Determine the (X, Y) coordinate at the center of the cell enclosing the given text.  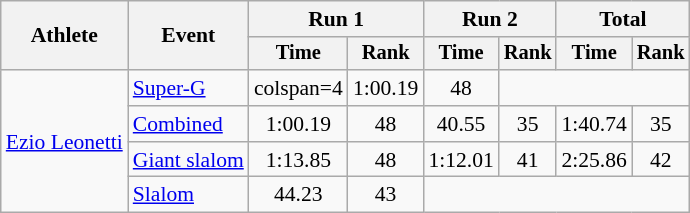
Run 2 (490, 19)
1:12.01 (460, 160)
2:25.86 (594, 160)
Run 1 (336, 19)
colspan=4 (298, 88)
41 (528, 160)
Ezio Leonetti (64, 141)
Event (188, 36)
Giant slalom (188, 160)
Total (622, 19)
44.23 (298, 195)
Super-G (188, 88)
1:13.85 (298, 160)
40.55 (460, 124)
43 (386, 195)
Athlete (64, 36)
Combined (188, 124)
Slalom (188, 195)
42 (661, 160)
1:40.74 (594, 124)
